Return (x, y) of the center of cell containing provided text 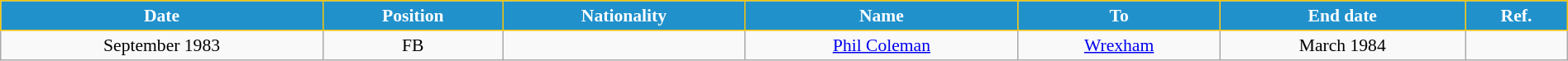
Phil Coleman (882, 45)
FB (413, 45)
March 1984 (1343, 45)
Position (413, 16)
Wrexham (1118, 45)
To (1118, 16)
September 1983 (162, 45)
Date (162, 16)
Ref. (1517, 16)
Name (882, 16)
Nationality (624, 16)
End date (1343, 16)
